For the text-containing cell, return its midpoint in [x, y] coordinate format. 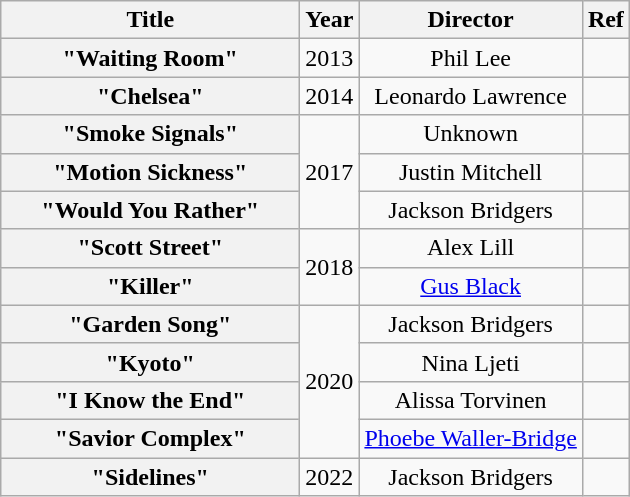
Phil Lee [470, 58]
"Garden Song" [150, 324]
"Kyoto" [150, 362]
Leonardo Lawrence [470, 96]
"Killer" [150, 286]
2022 [330, 477]
"I Know the End" [150, 400]
"Smoke Signals" [150, 134]
"Scott Street" [150, 248]
"Sidelines" [150, 477]
"Savior Complex" [150, 438]
Year [330, 20]
Nina Ljeti [470, 362]
Gus Black [470, 286]
Alex Lill [470, 248]
2020 [330, 381]
Alissa Torvinen [470, 400]
Justin Mitchell [470, 172]
"Waiting Room" [150, 58]
2013 [330, 58]
Director [470, 20]
Unknown [470, 134]
2017 [330, 172]
Phoebe Waller-Bridge [470, 438]
"Chelsea" [150, 96]
2018 [330, 267]
Title [150, 20]
2014 [330, 96]
Ref [606, 20]
"Motion Sickness" [150, 172]
"Would You Rather" [150, 210]
